Locate the cell with the specified text and output its (X, Y) center coordinate. 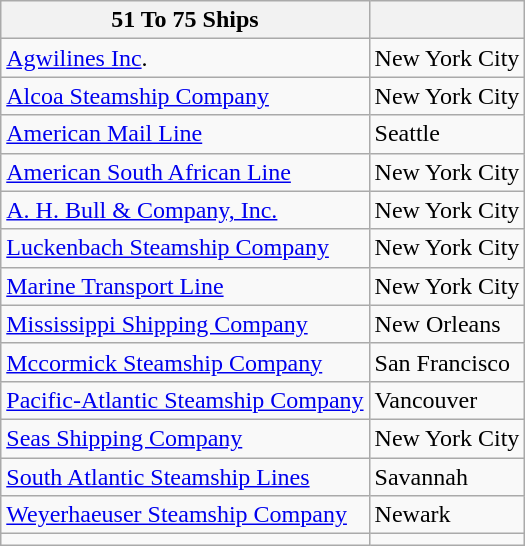
A. H. Bull & Company, Inc. (185, 210)
Alcoa Steamship Company (185, 96)
Luckenbach Steamship Company (185, 248)
American Mail Line (185, 134)
American South African Line (185, 172)
Vancouver (447, 400)
South Atlantic Steamship Lines (185, 477)
Seattle (447, 134)
New Orleans (447, 324)
Mccormick Steamship Company (185, 362)
Pacific-Atlantic Steamship Company (185, 400)
Mississippi Shipping Company (185, 324)
Weyerhaeuser Steamship Company (185, 515)
Seas Shipping Company (185, 438)
Marine Transport Line (185, 286)
San Francisco (447, 362)
51 To 75 Ships (185, 20)
Savannah (447, 477)
Agwilines Inc. (185, 58)
Newark (447, 515)
